Determine the (X, Y) coordinate at the center of the cell enclosing the given text.  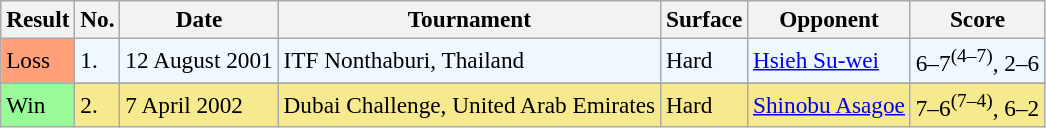
1. (98, 60)
Date (199, 19)
No. (98, 19)
Tournament (469, 19)
Loss (38, 60)
ITF Nonthaburi, Thailand (469, 60)
Opponent (830, 19)
Result (38, 19)
Win (38, 104)
7–6(7–4), 6–2 (977, 104)
Shinobu Asagoe (830, 104)
Hsieh Su-wei (830, 60)
12 August 2001 (199, 60)
6–7(4–7), 2–6 (977, 60)
Surface (704, 19)
7 April 2002 (199, 104)
Score (977, 19)
2. (98, 104)
Dubai Challenge, United Arab Emirates (469, 104)
